Locate the cell with the specified text and output its (X, Y) center coordinate. 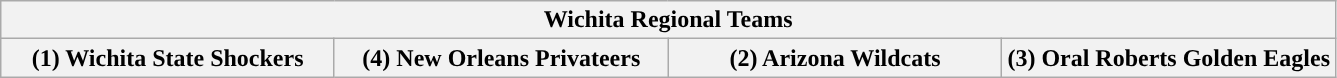
(2) Arizona Wildcats (835, 58)
(3) Oral Roberts Golden Eagles (1169, 58)
(4) New Orleans Privateers (501, 58)
Wichita Regional Teams (668, 20)
(1) Wichita State Shockers (168, 58)
